Find where the given text appears and provide that cell's center as (x, y) coordinate. 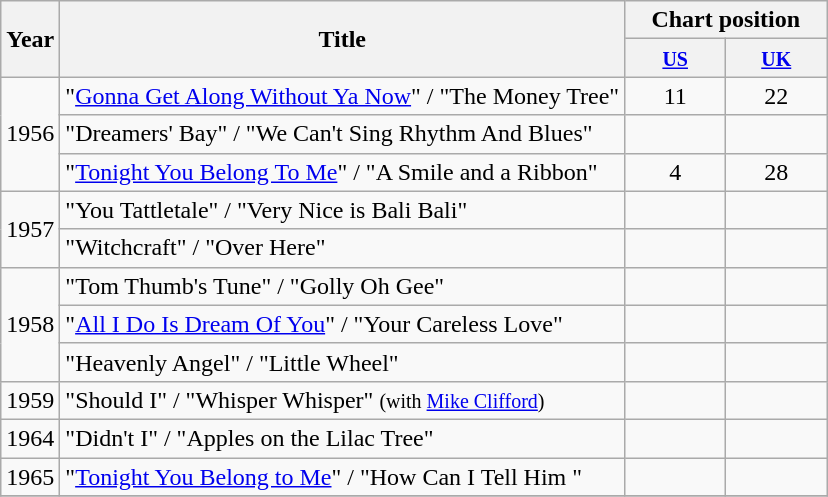
4 (676, 172)
22 (776, 96)
"Witchcraft" / "Over Here" (342, 248)
1964 (30, 438)
Year (30, 39)
"Tonight You Belong to Me" / "How Can I Tell Him " (342, 477)
"You Tattletale" / "Very Nice is Bali Bali" (342, 210)
1965 (30, 477)
"Should I" / "Whisper Whisper" (with Mike Clifford) (342, 400)
28 (776, 172)
US (676, 58)
Title (342, 39)
11 (676, 96)
"Didn't I" / "Apples on the Lilac Tree" (342, 438)
"Tom Thumb's Tune" / "Golly Oh Gee" (342, 286)
1957 (30, 229)
1956 (30, 134)
"Gonna Get Along Without Ya Now" / "The Money Tree" (342, 96)
"Heavenly Angel" / "Little Wheel" (342, 362)
"Tonight You Belong To Me" / "A Smile and a Ribbon" (342, 172)
Chart position (726, 20)
"Dreamers' Bay" / "We Can't Sing Rhythm And Blues" (342, 134)
UK (776, 58)
1958 (30, 324)
1959 (30, 400)
"All I Do Is Dream Of You" / "Your Careless Love" (342, 324)
